Locate the cell with the specified text and output its [X, Y] center coordinate. 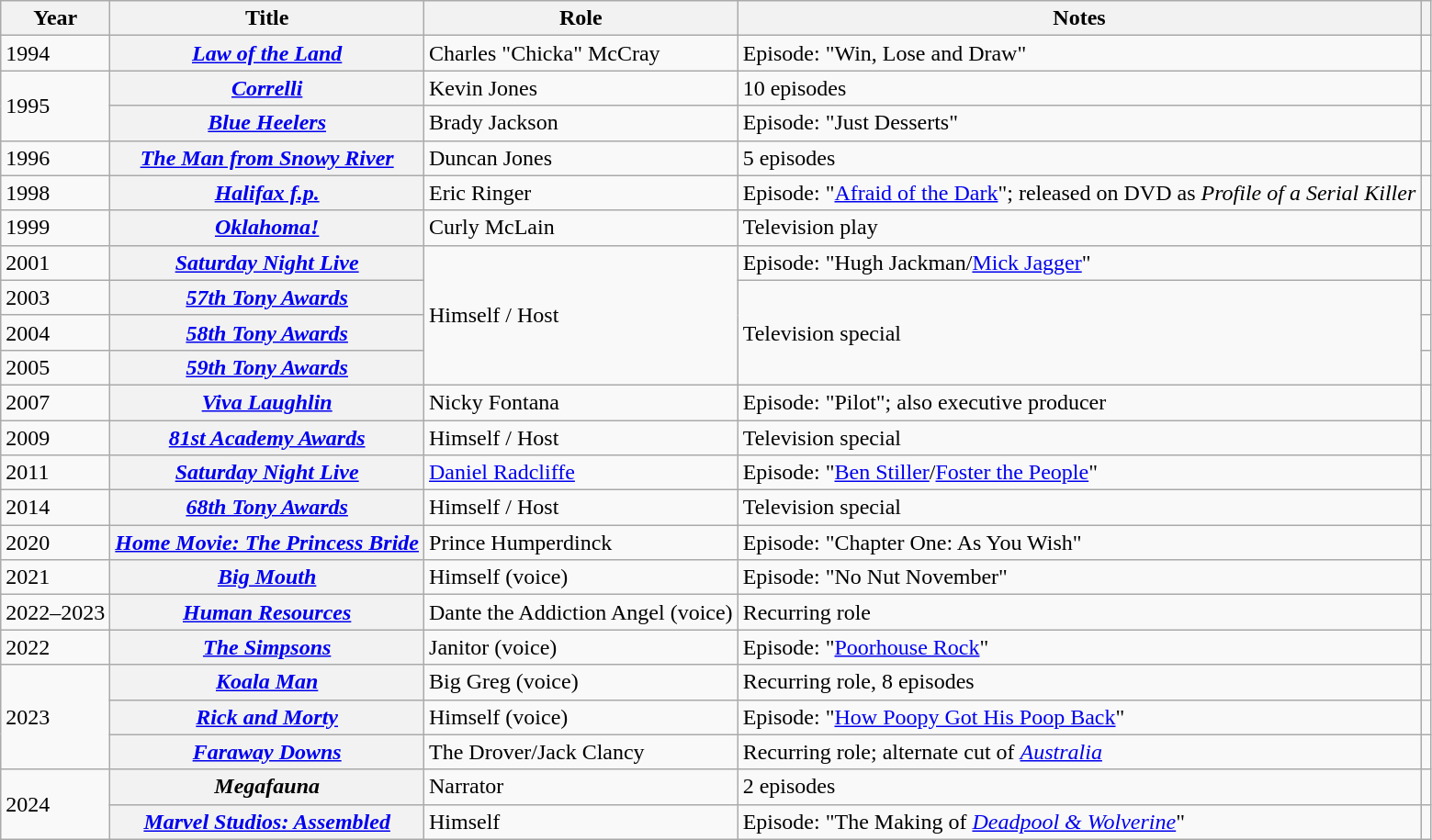
Notes [1079, 18]
Eric Ringer [581, 193]
2005 [55, 367]
2022 [55, 647]
Home Movie: The Princess Bride [267, 543]
Episode: "Just Desserts" [1079, 123]
2007 [55, 402]
Episode: "No Nut November" [1079, 577]
Daniel Radcliffe [581, 473]
2004 [55, 332]
Faraway Downs [267, 752]
The Simpsons [267, 647]
Title [267, 18]
Law of the Land [267, 53]
Episode: "The Making of Deadpool & Wolverine" [1079, 822]
Episode: "Chapter One: As You Wish" [1079, 543]
Episode: "Poorhouse Rock" [1079, 647]
2022–2023 [55, 612]
Duncan Jones [581, 158]
57th Tony Awards [267, 297]
Big Mouth [267, 577]
Big Greg (voice) [581, 682]
Narrator [581, 787]
Episode: "How Poopy Got His Poop Back" [1079, 717]
1996 [55, 158]
81st Academy Awards [267, 438]
Episode: "Pilot"; also executive producer [1079, 402]
Recurring role [1079, 612]
Halifax f.p. [267, 193]
2023 [55, 717]
5 episodes [1079, 158]
1995 [55, 106]
The Drover/Jack Clancy [581, 752]
Nicky Fontana [581, 402]
Janitor (voice) [581, 647]
Brady Jackson [581, 123]
Recurring role; alternate cut of Australia [1079, 752]
Rick and Morty [267, 717]
68th Tony Awards [267, 508]
Charles "Chicka" McCray [581, 53]
Year [55, 18]
Himself [581, 822]
Viva Laughlin [267, 402]
The Man from Snowy River [267, 158]
2024 [55, 804]
Marvel Studios: Assembled [267, 822]
1998 [55, 193]
10 episodes [1079, 88]
Megafauna [267, 787]
Role [581, 18]
Kevin Jones [581, 88]
2014 [55, 508]
Episode: "Hugh Jackman/Mick Jagger" [1079, 263]
59th Tony Awards [267, 367]
58th Tony Awards [267, 332]
Oklahoma! [267, 228]
Episode: "Ben Stiller/Foster the People" [1079, 473]
Human Resources [267, 612]
1999 [55, 228]
2001 [55, 263]
2021 [55, 577]
Correlli [267, 88]
2 episodes [1079, 787]
Television play [1079, 228]
2011 [55, 473]
Curly McLain [581, 228]
Episode: "Win, Lose and Draw" [1079, 53]
2020 [55, 543]
Recurring role, 8 episodes [1079, 682]
Blue Heelers [267, 123]
Prince Humperdinck [581, 543]
2003 [55, 297]
Koala Man [267, 682]
2009 [55, 438]
Episode: "Afraid of the Dark"; released on DVD as Profile of a Serial Killer [1079, 193]
1994 [55, 53]
Dante the Addiction Angel (voice) [581, 612]
